Determine the [x, y] coordinate at the center of the cell enclosing the given text.  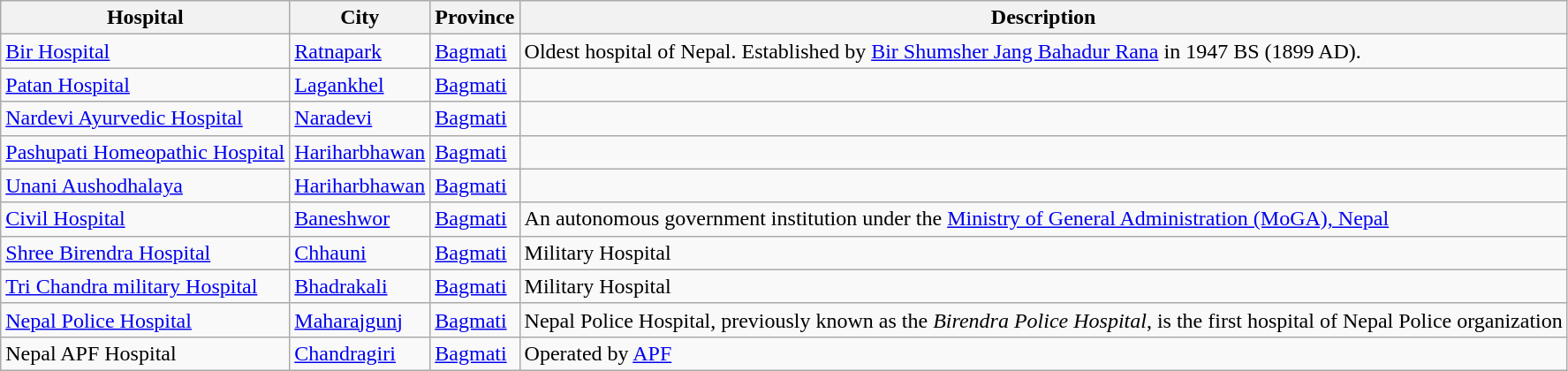
Operated by APF [1043, 353]
Hospital [145, 18]
Bhadrakali [360, 286]
Province [475, 18]
Nardevi Ayurvedic Hospital [145, 118]
Shree Birendra Hospital [145, 253]
Description [1043, 18]
Civil Hospital [145, 219]
Baneshwor [360, 219]
Tri Chandra military Hospital [145, 286]
Oldest hospital of Nepal. Established by Bir Shumsher Jang Bahadur Rana in 1947 BS (1899 AD). [1043, 51]
City [360, 18]
Chhauni [360, 253]
Nepal Police Hospital, previously known as the Birendra Police Hospital, is the first hospital of Nepal Police organization [1043, 320]
An autonomous government institution under the Ministry of General Administration (MoGA), Nepal [1043, 219]
Chandragiri [360, 353]
Nepal APF Hospital [145, 353]
Unani Aushodhalaya [145, 185]
Ratnapark [360, 51]
Bir Hospital [145, 51]
Nepal Police Hospital [145, 320]
Patan Hospital [145, 85]
Lagankhel [360, 85]
Pashupati Homeopathic Hospital [145, 152]
Maharajgunj [360, 320]
Naradevi [360, 118]
